Identify which cell holds the provided text, then report its [x, y] central coordinate. 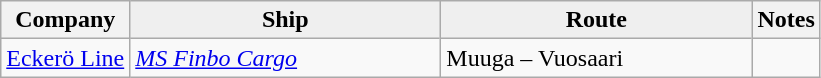
Route [596, 20]
MS Finbo Cargo [286, 58]
Notes [786, 20]
Eckerö Line [66, 58]
Ship [286, 20]
Muuga – Vuosaari [596, 58]
Company [66, 20]
